Extract the (X, Y) coordinate from the center of the cell holding the provided text.  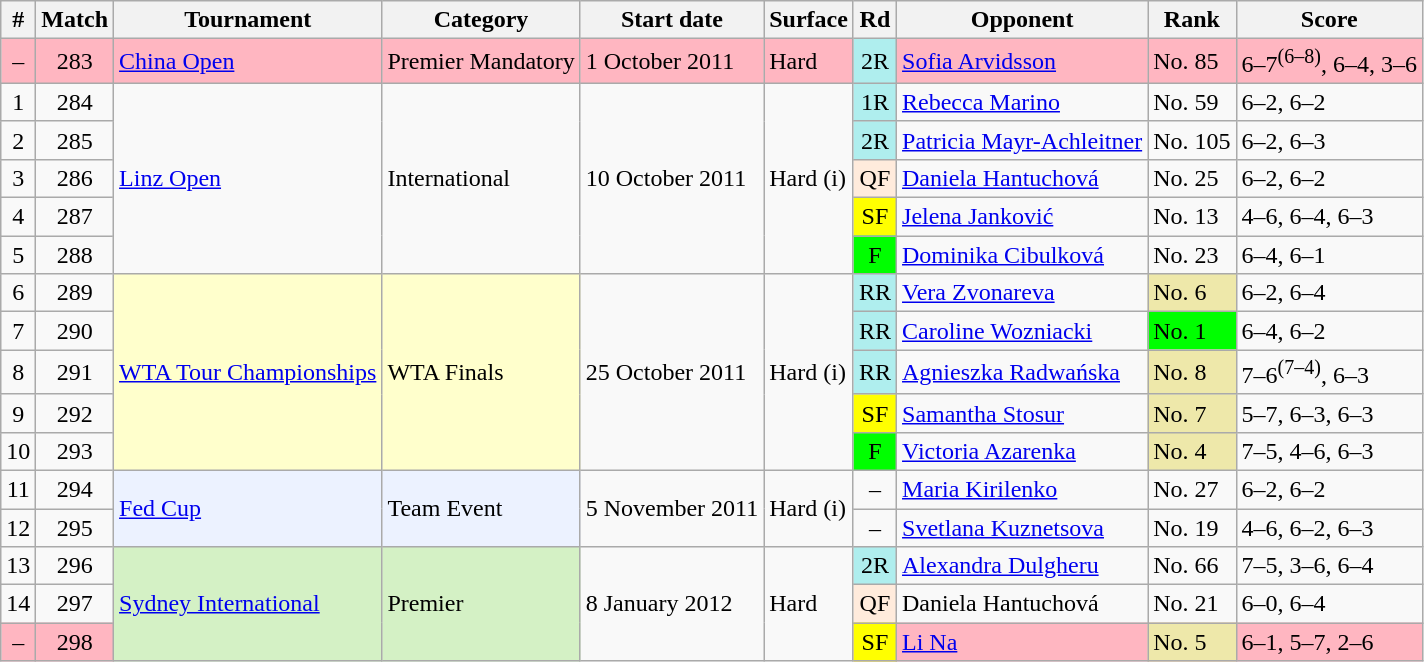
5–7, 6–3, 6–3 (1329, 413)
Maria Kirilenko (1022, 489)
290 (75, 331)
Alexandra Dulgheru (1022, 566)
291 (75, 372)
No. 27 (1192, 489)
6–2, 6–4 (1329, 293)
5 (18, 255)
Linz Open (248, 178)
No. 1 (1192, 331)
287 (75, 217)
No. 59 (1192, 102)
297 (75, 604)
288 (75, 255)
No. 85 (1192, 62)
Jelena Janković (1022, 217)
284 (75, 102)
No. 7 (1192, 413)
5 November 2011 (672, 508)
Vera Zvonareva (1022, 293)
No. 5 (1192, 642)
9 (18, 413)
285 (75, 140)
Category (481, 20)
294 (75, 489)
No. 105 (1192, 140)
3 (18, 178)
6–4, 6–1 (1329, 255)
Svetlana Kuznetsova (1022, 528)
No. 6 (1192, 293)
Team Event (481, 508)
International (481, 178)
Match (75, 20)
8 (18, 372)
WTA Tour Championships (248, 372)
No. 21 (1192, 604)
Dominika Cibulková (1022, 255)
Tournament (248, 20)
Victoria Azarenka (1022, 451)
Sofia Arvidsson (1022, 62)
295 (75, 528)
No. 23 (1192, 255)
WTA Finals (481, 372)
10 October 2011 (672, 178)
7–5, 3–6, 6–4 (1329, 566)
286 (75, 178)
No. 25 (1192, 178)
Patricia Mayr-Achleitner (1022, 140)
4 (18, 217)
1R (874, 102)
4–6, 6–4, 6–3 (1329, 217)
296 (75, 566)
Li Na (1022, 642)
7 (18, 331)
2 (18, 140)
7–5, 4–6, 6–3 (1329, 451)
Opponent (1022, 20)
1 October 2011 (672, 62)
283 (75, 62)
# (18, 20)
6 (18, 293)
Score (1329, 20)
No. 66 (1192, 566)
Rd (874, 20)
No. 13 (1192, 217)
Samantha Stosur (1022, 413)
293 (75, 451)
14 (18, 604)
Agnieszka Radwańska (1022, 372)
289 (75, 293)
Caroline Wozniacki (1022, 331)
6–0, 6–4 (1329, 604)
25 October 2011 (672, 372)
6–7(6–8), 6–4, 3–6 (1329, 62)
13 (18, 566)
Sydney International (248, 604)
China Open (248, 62)
Premier (481, 604)
Fed Cup (248, 508)
10 (18, 451)
7–6(7–4), 6–3 (1329, 372)
11 (18, 489)
Surface (809, 20)
12 (18, 528)
Rebecca Marino (1022, 102)
8 January 2012 (672, 604)
Premier Mandatory (481, 62)
298 (75, 642)
Start date (672, 20)
6–2, 6–3 (1329, 140)
1 (18, 102)
No. 8 (1192, 372)
No. 19 (1192, 528)
4–6, 6–2, 6–3 (1329, 528)
6–4, 6–2 (1329, 331)
6–1, 5–7, 2–6 (1329, 642)
292 (75, 413)
No. 4 (1192, 451)
Rank (1192, 20)
